Identify which cell holds the provided text, then report its (X, Y) central coordinate. 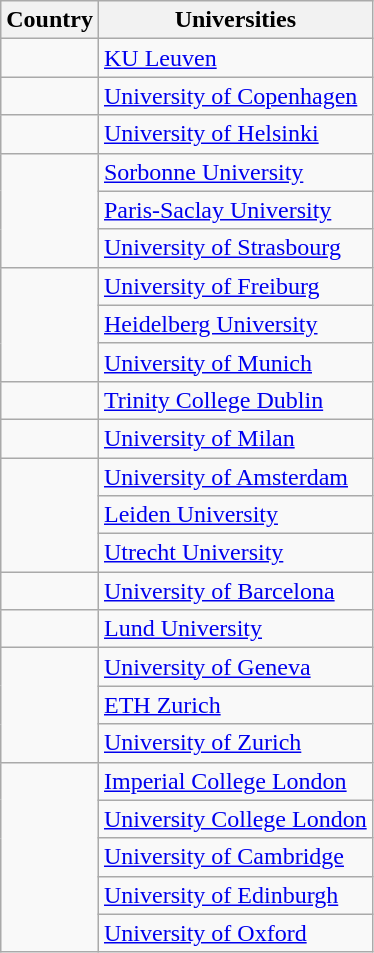
University of Milan (235, 438)
University of Oxford (235, 933)
University of Helsinki (235, 134)
University of Barcelona (235, 591)
Lund University (235, 629)
Universities (235, 20)
University of Cambridge (235, 857)
Utrecht University (235, 553)
Country (50, 20)
ETH Zurich (235, 705)
Heidelberg University (235, 324)
Paris-Saclay University (235, 210)
Leiden University (235, 515)
University of Zurich (235, 743)
University of Edinburgh (235, 895)
University of Freiburg (235, 286)
University of Munich (235, 362)
University of Copenhagen (235, 96)
Sorbonne University (235, 172)
University of Strasbourg (235, 248)
Trinity College Dublin (235, 400)
University College London (235, 819)
University of Amsterdam (235, 477)
Imperial College London (235, 781)
University of Geneva (235, 667)
KU Leuven (235, 58)
